Capture the cell that displays the provided text and extract its (x, y) central coordinate. 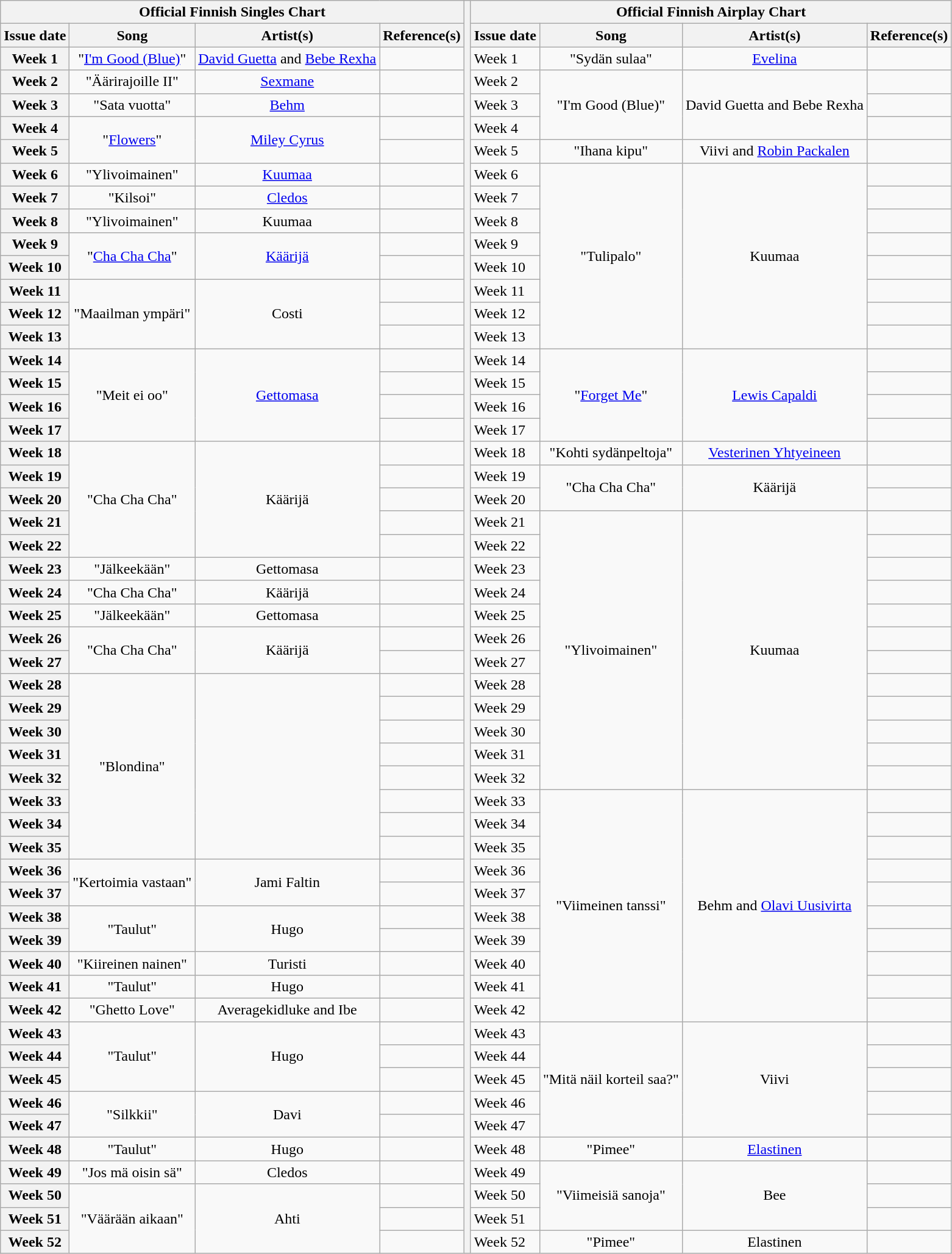
"Flowers" (132, 140)
"Jos mä oisin sä" (132, 1172)
"Forget Me" (611, 395)
"Maailman ympäri" (132, 314)
Jami Faltin (288, 882)
Official Finnish Airplay Chart (711, 12)
Behm and Olavi Uusivirta (774, 906)
Evelina (774, 59)
"Kertoimia vastaan" (132, 882)
Behm (288, 105)
"Ihana kipu" (611, 151)
"Sata vuotta" (132, 105)
"Tulipalo" (611, 255)
Official Finnish Singles Chart (233, 12)
Costi (288, 314)
"Ghetto Love" (132, 1010)
"Kiireinen nainen" (132, 963)
"Silkkii" (132, 1114)
"Kilsoi" (132, 198)
Miley Cyrus (288, 140)
"Sydän sulaa" (611, 59)
Ahti (288, 1219)
Bee (774, 1195)
"Mitä näil korteil saa?" (611, 1080)
Turisti (288, 963)
"Kohti sydänpeltoja" (611, 453)
Davi (288, 1114)
Viivi and Robin Packalen (774, 151)
"Viimeisiä sanoja" (611, 1195)
Viivi (774, 1080)
"Meit ei oo" (132, 395)
"Äärirajoille II" (132, 82)
Averagekidluke and Ibe (288, 1010)
"Väärään aikaan" (132, 1219)
Vesterinen Yhtyeineen (774, 453)
Lewis Capaldi (774, 395)
"Blondina" (132, 766)
"Viimeinen tanssi" (611, 906)
Sexmane (288, 82)
